Extract the [X, Y] coordinate from the center of the cell holding the provided text.  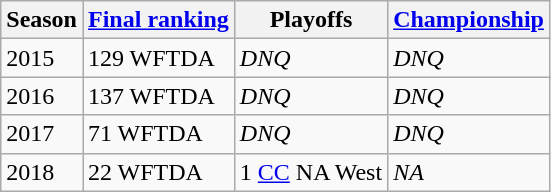
Final ranking [158, 20]
Championship [469, 20]
1 CC NA West [310, 172]
137 WFTDA [158, 96]
2015 [42, 58]
Playoffs [310, 20]
Season [42, 20]
NA [469, 172]
22 WFTDA [158, 172]
71 WFTDA [158, 134]
129 WFTDA [158, 58]
2018 [42, 172]
2017 [42, 134]
2016 [42, 96]
